Scan for the cell matching the given text and deliver its (x, y) coordinate at center. 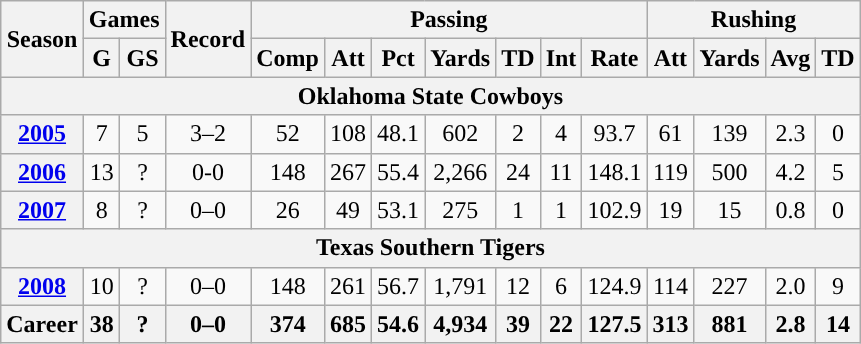
8 (102, 210)
602 (460, 134)
7 (102, 134)
685 (348, 324)
4 (561, 134)
Games (124, 20)
Int (561, 58)
24 (518, 172)
55.4 (398, 172)
261 (348, 286)
Passing (449, 20)
Season (42, 39)
6 (561, 286)
0.8 (790, 210)
313 (670, 324)
0-0 (208, 172)
Avg (790, 58)
2005 (42, 134)
108 (348, 134)
267 (348, 172)
48.1 (398, 134)
374 (288, 324)
49 (348, 210)
148.1 (614, 172)
19 (670, 210)
2006 (42, 172)
2008 (42, 286)
139 (730, 134)
114 (670, 286)
93.7 (614, 134)
881 (730, 324)
Record (208, 39)
127.5 (614, 324)
38 (102, 324)
275 (460, 210)
61 (670, 134)
11 (561, 172)
14 (838, 324)
Career (42, 324)
G (102, 58)
2.3 (790, 134)
Comp (288, 58)
2.8 (790, 324)
12 (518, 286)
124.9 (614, 286)
102.9 (614, 210)
22 (561, 324)
56.7 (398, 286)
Rate (614, 58)
2007 (42, 210)
2,266 (460, 172)
Pct (398, 58)
Oklahoma State Cowboys (430, 96)
227 (730, 286)
52 (288, 134)
2 (518, 134)
54.6 (398, 324)
1,791 (460, 286)
15 (730, 210)
119 (670, 172)
26 (288, 210)
10 (102, 286)
500 (730, 172)
Rushing (754, 20)
9 (838, 286)
53.1 (398, 210)
3–2 (208, 134)
2.0 (790, 286)
GS (142, 58)
Texas Southern Tigers (430, 248)
4,934 (460, 324)
13 (102, 172)
39 (518, 324)
4.2 (790, 172)
